Search for the cell housing the specified text and yield its [x, y] center coordinate. 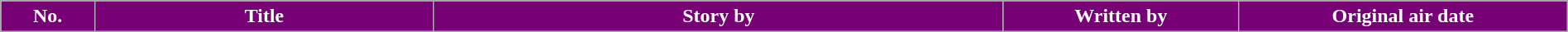
Original air date [1403, 16]
Written by [1121, 16]
Title [264, 16]
Story by [719, 16]
No. [48, 16]
